Scan for the cell matching the given text and deliver its (x, y) coordinate at center. 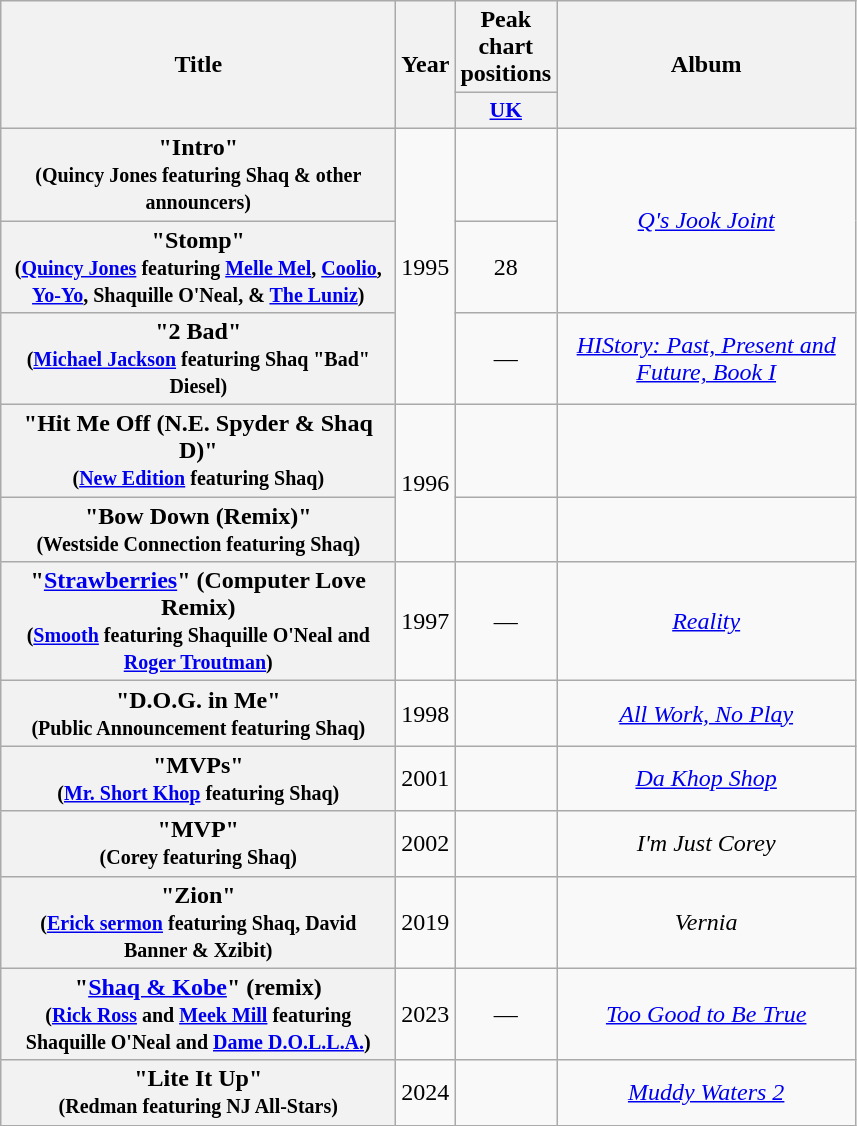
1996 (426, 484)
2002 (426, 844)
Year (426, 65)
2001 (426, 778)
"Bow Down (Remix)"(Westside Connection featuring Shaq) (198, 530)
"Stomp"(Quincy Jones featuring Melle Mel, Coolio, Yo-Yo, Shaquille O'Neal, & The Luniz) (198, 266)
Da Khop Shop (706, 778)
"2 Bad" (Michael Jackson featuring Shaq "Bad" Diesel) (198, 359)
UK (506, 111)
Reality (706, 622)
1998 (426, 714)
"Hit Me Off (N.E. Spyder & Shaq D)"(New Edition featuring Shaq) (198, 451)
"Lite It Up"(Redman featuring NJ All-Stars) (198, 1092)
Muddy Waters 2 (706, 1092)
All Work, No Play (706, 714)
2023 (426, 1014)
HIStory: Past, Present and Future, Book I (706, 359)
Album (706, 65)
28 (506, 266)
1997 (426, 622)
2019 (426, 922)
2024 (426, 1092)
"MVP"(Corey featuring Shaq) (198, 844)
I'm Just Corey (706, 844)
Too Good to Be True (706, 1014)
1995 (426, 266)
Title (198, 65)
"Zion"(Erick sermon featuring Shaq, David Banner & Xzibit) (198, 922)
"Intro"(Quincy Jones featuring Shaq & other announcers) (198, 174)
Peak chart positions (506, 47)
Vernia (706, 922)
Q's Jook Joint (706, 220)
"Strawberries" (Computer Love Remix)(Smooth featuring Shaquille O'Neal and Roger Troutman) (198, 622)
"Shaq & Kobe" (remix) (Rick Ross and Meek Mill featuring Shaquille O'Neal and Dame D.O.L.L.A.) (198, 1014)
"MVPs"(Mr. Short Khop featuring Shaq) (198, 778)
"D.O.G. in Me"(Public Announcement featuring Shaq) (198, 714)
